Capture the cell that displays the provided text and extract its (X, Y) central coordinate. 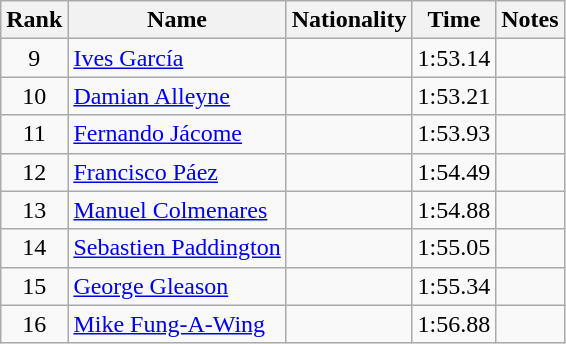
1:54.49 (454, 172)
Name (177, 20)
1:55.05 (454, 248)
11 (34, 134)
Mike Fung-A-Wing (177, 324)
9 (34, 58)
Manuel Colmenares (177, 210)
12 (34, 172)
1:53.21 (454, 96)
13 (34, 210)
Fernando Jácome (177, 134)
1:56.88 (454, 324)
1:55.34 (454, 286)
Ives García (177, 58)
16 (34, 324)
10 (34, 96)
1:53.14 (454, 58)
1:53.93 (454, 134)
George Gleason (177, 286)
Time (454, 20)
Sebastien Paddington (177, 248)
Damian Alleyne (177, 96)
1:54.88 (454, 210)
14 (34, 248)
Nationality (349, 20)
Rank (34, 20)
15 (34, 286)
Notes (530, 20)
Francisco Páez (177, 172)
